Locate the cell with the specified text and output its [x, y] center coordinate. 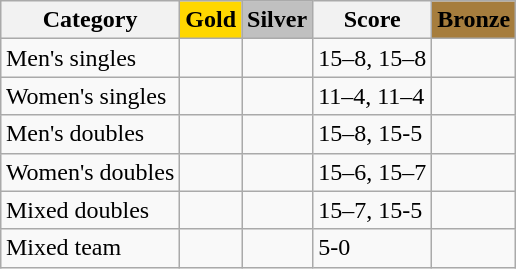
Men's singles [90, 58]
Women's singles [90, 96]
15–7, 15-5 [372, 210]
15–8, 15–8 [372, 58]
11–4, 11–4 [372, 96]
Bronze [474, 20]
Mixed doubles [90, 210]
Gold [211, 20]
Men's doubles [90, 134]
5-0 [372, 248]
15–6, 15–7 [372, 172]
Category [90, 20]
Mixed team [90, 248]
Women's doubles [90, 172]
15–8, 15-5 [372, 134]
Score [372, 20]
Silver [278, 20]
